Detect which cell encompasses the target text, then output its (X, Y) center coordinate. 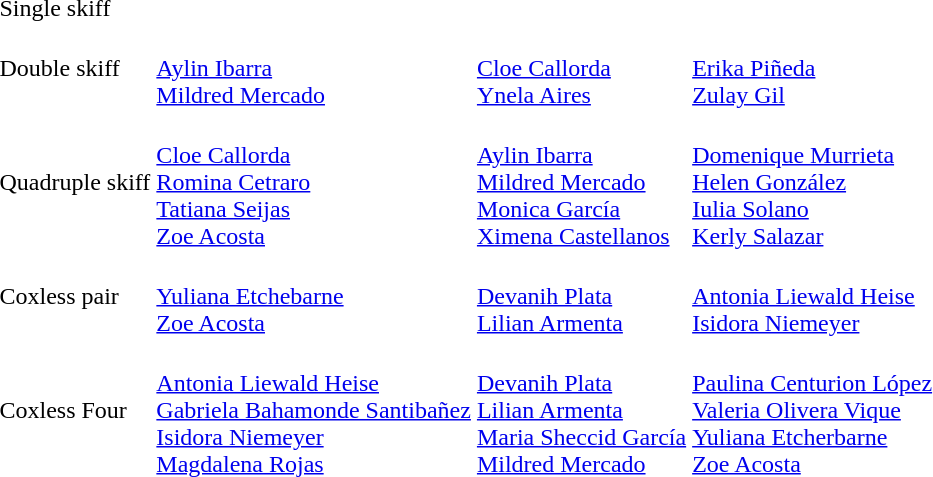
Yuliana EtchebarneZoe Acosta (314, 296)
Aylin IbarraMildred MercadoMonica GarcíaXimena Castellanos (581, 182)
Aylin IbarraMildred Mercado (314, 68)
Cloe CallordaRomina CetraroTatiana SeijasZoe Acosta (314, 182)
Devanih PlataLilian Armenta (581, 296)
Cloe CallordaYnela Aires (581, 68)
